Return the (x, y) coordinate for the center point of the cell that contains the specified text.  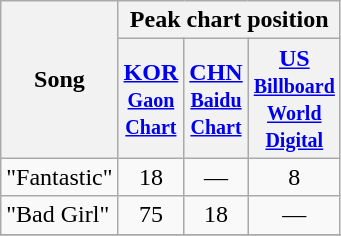
"Bad Girl" (60, 215)
"Fantastic" (60, 177)
75 (151, 215)
KORGaon Chart (151, 98)
CHNBaidu Chart (216, 98)
USBillboard World Digital (294, 98)
Song (60, 80)
Peak chart position (229, 20)
8 (294, 177)
